Output the [x, y] coordinate of the center of the cell containing the given text.  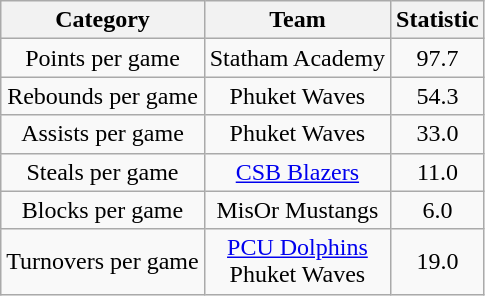
Assists per game [102, 134]
Rebounds per game [102, 96]
11.0 [438, 172]
Statistic [438, 20]
Team [297, 20]
Blocks per game [102, 210]
PCU Dolphins Phuket Waves [297, 262]
CSB Blazers [297, 172]
Statham Academy [297, 58]
19.0 [438, 262]
MisOr Mustangs [297, 210]
Turnovers per game [102, 262]
33.0 [438, 134]
Category [102, 20]
6.0 [438, 210]
54.3 [438, 96]
Steals per game [102, 172]
97.7 [438, 58]
Points per game [102, 58]
